From the cell containing the given text, extract its center point as [X, Y] coordinate. 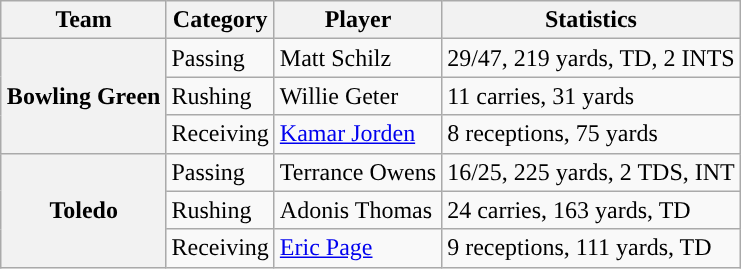
29/47, 219 yards, TD, 2 INTS [592, 58]
Team [84, 20]
11 carries, 31 yards [592, 96]
Terrance Owens [358, 172]
Bowling Green [84, 96]
Adonis Thomas [358, 210]
16/25, 225 yards, 2 TDS, INT [592, 172]
Category [220, 20]
8 receptions, 75 yards [592, 134]
9 receptions, 111 yards, TD [592, 248]
24 carries, 163 yards, TD [592, 210]
Player [358, 20]
Eric Page [358, 248]
Toledo [84, 210]
Willie Geter [358, 96]
Matt Schilz [358, 58]
Statistics [592, 20]
Kamar Jorden [358, 134]
